Return the (X, Y) coordinate for the center point of the cell that contains the specified text.  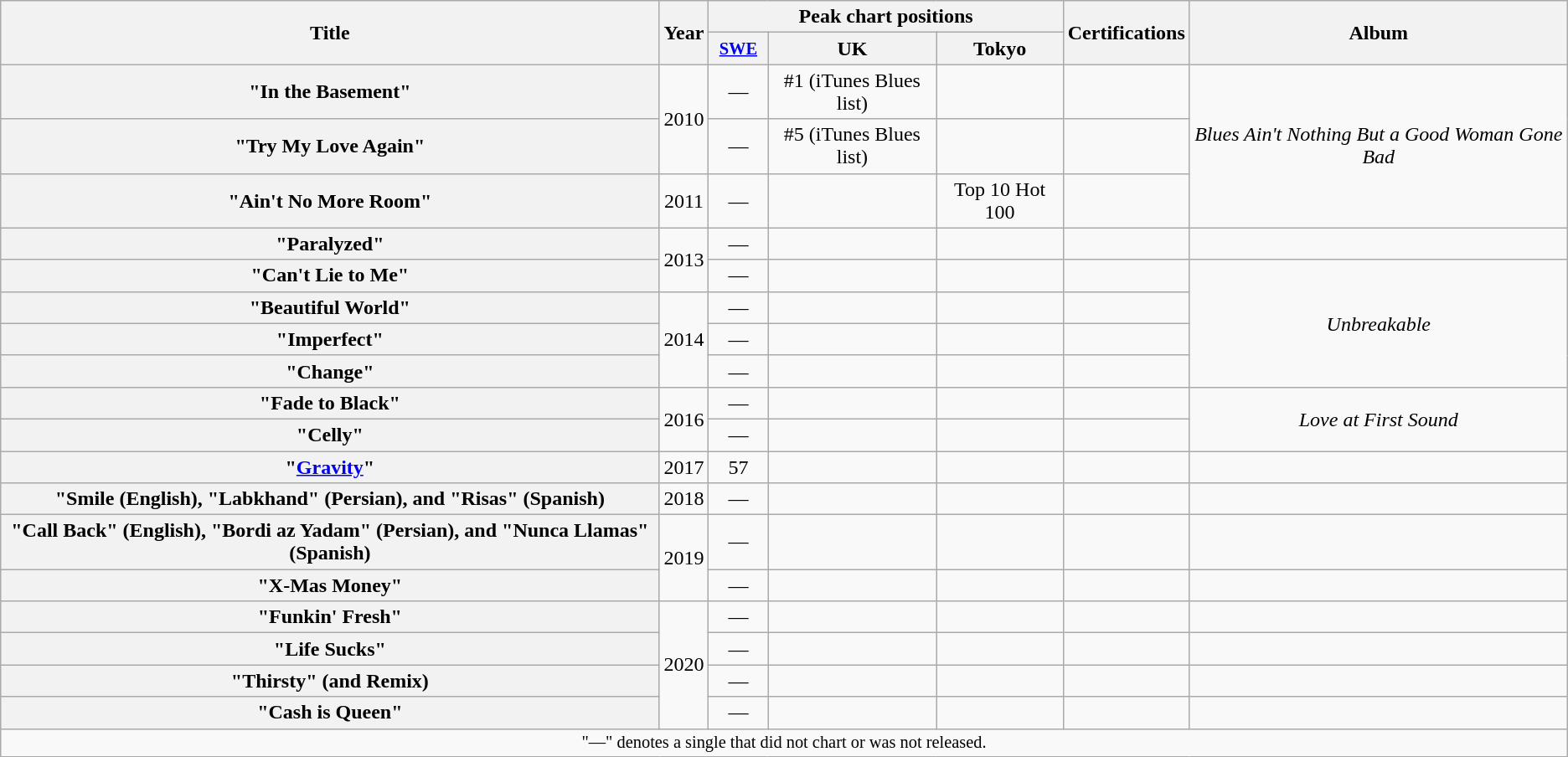
Tokyo (1000, 49)
"Funkin' Fresh" (330, 617)
2019 (683, 558)
"Smile (English), "Labkhand" (Persian), and "Risas" (Spanish) (330, 499)
Certifications (1126, 33)
2014 (683, 339)
"Life Sucks" (330, 649)
Title (330, 33)
Blues Ain't Nothing But a Good Woman Gone Bad (1379, 146)
Unbreakable (1379, 323)
57 (739, 466)
"Change" (330, 371)
"Thirsty" (and Remix) (330, 681)
"Celly" (330, 435)
"Gravity" (330, 466)
"Ain't No More Room" (330, 201)
"In the Basement" (330, 92)
"—" denotes a single that did not chart or was not released. (784, 743)
2020 (683, 665)
UK (853, 49)
Year (683, 33)
"Fade to Black" (330, 403)
2016 (683, 419)
"Can't Lie to Me" (330, 276)
SWE (739, 49)
#1 (iTunes Blues list) (853, 92)
#5 (iTunes Blues list) (853, 146)
"Cash is Queen" (330, 713)
2018 (683, 499)
Love at First Sound (1379, 419)
Top 10 Hot 100 (1000, 201)
Album (1379, 33)
"Beautiful World" (330, 307)
2013 (683, 260)
2017 (683, 466)
2010 (683, 119)
"Paralyzed" (330, 244)
"X-Mas Money" (330, 585)
Peak chart positions (886, 17)
"Call Back" (English), "Bordi az Yadam" (Persian), and "Nunca Llamas" (Spanish) (330, 543)
"Imperfect" (330, 339)
"Try My Love Again" (330, 146)
2011 (683, 201)
